Output the [X, Y] coordinate of the center of the cell containing the given text.  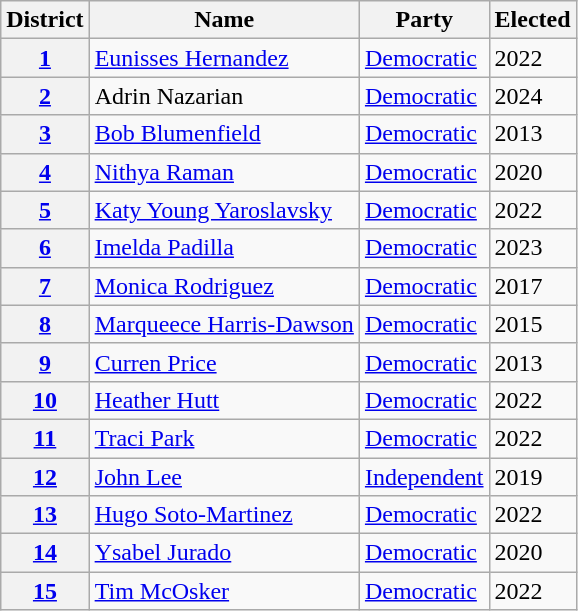
Hugo Soto-Martinez [224, 515]
3 [45, 134]
9 [45, 362]
Party [424, 20]
Elected [532, 20]
2024 [532, 96]
2017 [532, 286]
Curren Price [224, 362]
Traci Park [224, 438]
2023 [532, 248]
District [45, 20]
11 [45, 438]
John Lee [224, 477]
1 [45, 58]
Monica Rodriguez [224, 286]
Independent [424, 477]
Heather Hutt [224, 400]
13 [45, 515]
Imelda Padilla [224, 248]
6 [45, 248]
4 [45, 172]
10 [45, 400]
5 [45, 210]
Ysabel Jurado [224, 553]
2 [45, 96]
Tim McOsker [224, 591]
Eunisses Hernandez [224, 58]
15 [45, 591]
Katy Young Yaroslavsky [224, 210]
Bob Blumenfield [224, 134]
14 [45, 553]
2019 [532, 477]
2015 [532, 324]
Marqueece Harris-Dawson [224, 324]
Nithya Raman [224, 172]
12 [45, 477]
7 [45, 286]
Adrin Nazarian [224, 96]
Name [224, 20]
8 [45, 324]
